Return (x, y) of the center of cell containing provided text 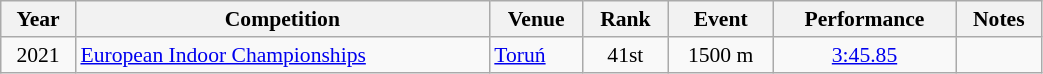
Notes (999, 19)
41st (626, 55)
European Indoor Championships (282, 55)
1500 m (721, 55)
Toruń (536, 55)
Venue (536, 19)
3:45.85 (864, 55)
Rank (626, 19)
Event (721, 19)
Performance (864, 19)
Competition (282, 19)
Year (38, 19)
2021 (38, 55)
